From the cell containing the given text, extract its center point as [x, y] coordinate. 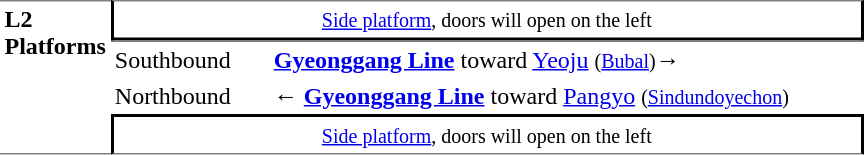
Southbound [190, 59]
L2Platforms [55, 77]
Northbound [190, 96]
Gyeonggang Line toward Yeoju (Bubal)→ [566, 59]
← Gyeonggang Line toward Pangyo (Sindundoyechon) [566, 96]
